Extract the (x, y) coordinate from the center of the cell holding the provided text.  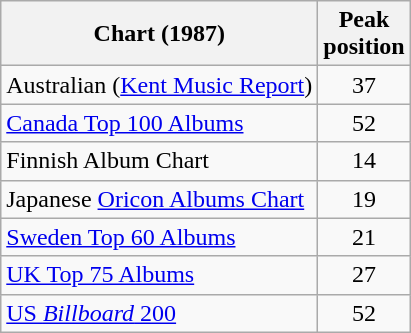
Canada Top 100 Albums (160, 123)
Chart (1987) (160, 34)
Sweden Top 60 Albums (160, 237)
19 (364, 199)
Australian (Kent Music Report) (160, 85)
UK Top 75 Albums (160, 275)
37 (364, 85)
14 (364, 161)
21 (364, 237)
27 (364, 275)
Peakposition (364, 34)
Japanese Oricon Albums Chart (160, 199)
US Billboard 200 (160, 313)
Finnish Album Chart (160, 161)
